Find where the given text appears and provide that cell's center as (X, Y) coordinate. 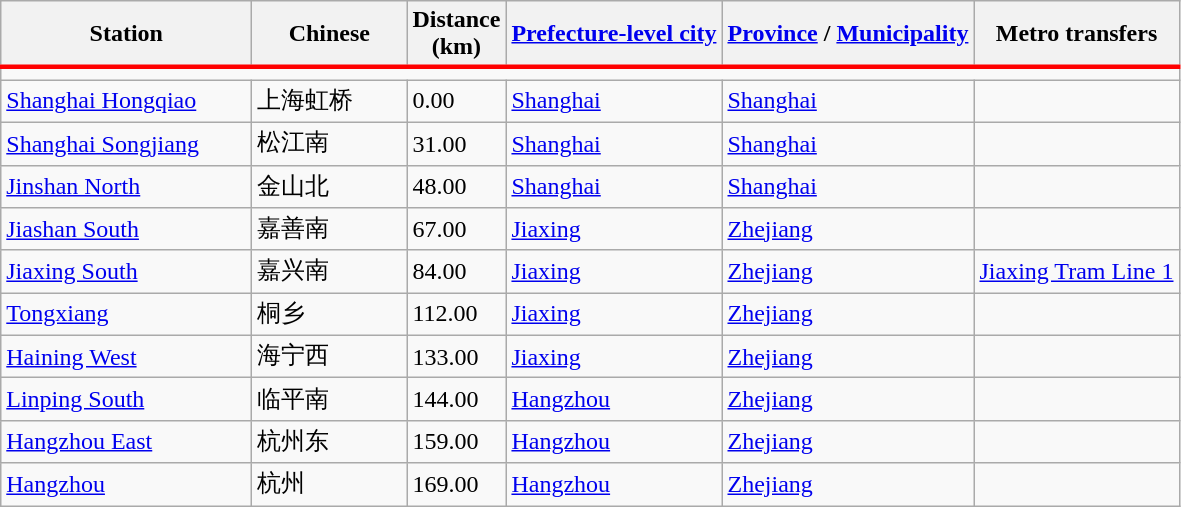
159.00 (456, 442)
上海虹桥 (330, 102)
金山北 (330, 186)
Station (126, 34)
杭州东 (330, 442)
嘉兴南 (330, 272)
嘉善南 (330, 230)
Shanghai Hongqiao (126, 102)
67.00 (456, 230)
Shanghai Songjiang (126, 144)
Jiashan South (126, 230)
Province / Municipality (848, 34)
Metro transfers (1076, 34)
Jinshan North (126, 186)
Prefecture-level city (614, 34)
临平南 (330, 400)
Tongxiang (126, 314)
Haining West (126, 356)
Hangzhou East (126, 442)
Distance(km) (456, 34)
0.00 (456, 102)
桐乡 (330, 314)
133.00 (456, 356)
169.00 (456, 484)
Jiaxing Tram Line 1 (1076, 272)
84.00 (456, 272)
112.00 (456, 314)
海宁西 (330, 356)
Chinese (330, 34)
48.00 (456, 186)
144.00 (456, 400)
Jiaxing South (126, 272)
31.00 (456, 144)
杭州 (330, 484)
Linping South (126, 400)
松江南 (330, 144)
